Provide the [x, y] coordinate of the cell's center where the given text is located.  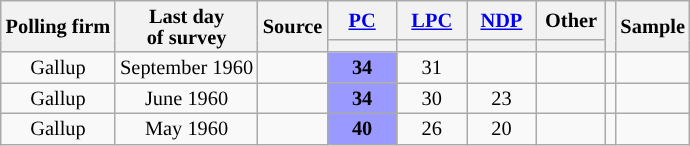
26 [432, 128]
Polling firm [58, 26]
23 [502, 98]
Other [571, 20]
31 [432, 68]
September 1960 [186, 68]
NDP [502, 20]
30 [432, 98]
PC [362, 20]
LPC [432, 20]
May 1960 [186, 128]
Source [292, 26]
40 [362, 128]
20 [502, 128]
June 1960 [186, 98]
Last day of survey [186, 26]
Sample [653, 26]
